From the cell containing the given text, extract its center point as [X, Y] coordinate. 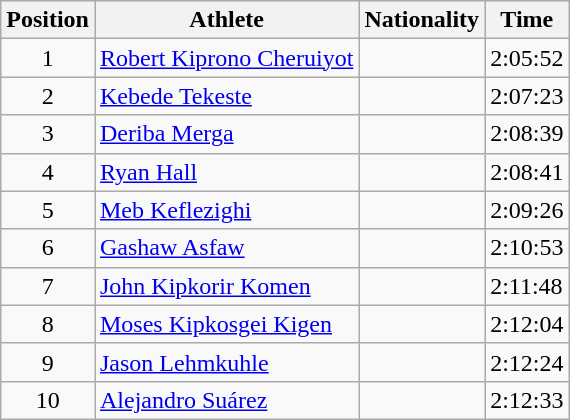
Ryan Hall [226, 172]
2:12:24 [527, 362]
1 [48, 58]
8 [48, 324]
2:09:26 [527, 210]
2 [48, 96]
2:05:52 [527, 58]
9 [48, 362]
2:08:39 [527, 134]
2:12:33 [527, 400]
2:12:04 [527, 324]
2:10:53 [527, 248]
Moses Kipkosgei Kigen [226, 324]
6 [48, 248]
Meb Keflezighi [226, 210]
4 [48, 172]
Kebede Tekeste [226, 96]
Time [527, 20]
Gashaw Asfaw [226, 248]
5 [48, 210]
Athlete [226, 20]
7 [48, 286]
Robert Kiprono Cheruiyot [226, 58]
Position [48, 20]
Alejandro Suárez [226, 400]
3 [48, 134]
John Kipkorir Komen [226, 286]
2:11:48 [527, 286]
Nationality [422, 20]
Deriba Merga [226, 134]
2:07:23 [527, 96]
Jason Lehmkuhle [226, 362]
2:08:41 [527, 172]
10 [48, 400]
